Return the (X, Y) coordinate for the center point of the cell that contains the specified text.  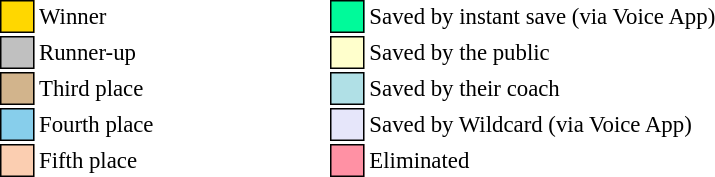
Fourth place (96, 124)
Runner-up (96, 52)
Winner (96, 16)
Third place (96, 88)
Fifth place (96, 160)
